From the cell containing the given text, extract its center point as [x, y] coordinate. 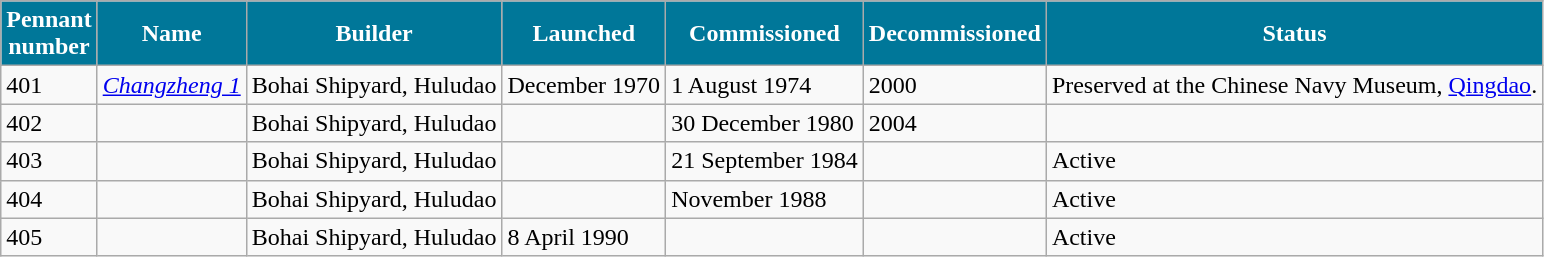
Changzheng 1 [172, 85]
Status [1294, 34]
2004 [954, 123]
404 [49, 199]
Name [172, 34]
December 1970 [584, 85]
8 April 1990 [584, 237]
21 September 1984 [765, 161]
Pennantnumber [49, 34]
Builder [374, 34]
Commissioned [765, 34]
November 1988 [765, 199]
2000 [954, 85]
30 December 1980 [765, 123]
1 August 1974 [765, 85]
Launched [584, 34]
401 [49, 85]
Decommissioned [954, 34]
Preserved at the Chinese Navy Museum, Qingdao. [1294, 85]
402 [49, 123]
403 [49, 161]
405 [49, 237]
